Provide the [x, y] coordinate of the cell's center where the given text is located.  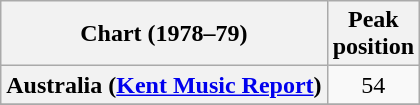
Chart (1978–79) [164, 34]
Australia (Kent Music Report) [164, 85]
Peakposition [373, 34]
54 [373, 85]
